Search for the cell housing the specified text and yield its [x, y] center coordinate. 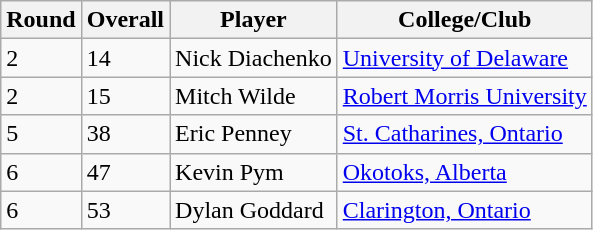
15 [125, 96]
14 [125, 58]
Nick Diachenko [254, 58]
Okotoks, Alberta [464, 172]
Round [41, 20]
Player [254, 20]
University of Delaware [464, 58]
Kevin Pym [254, 172]
College/Club [464, 20]
St. Catharines, Ontario [464, 134]
38 [125, 134]
5 [41, 134]
Dylan Goddard [254, 210]
Overall [125, 20]
Eric Penney [254, 134]
Clarington, Ontario [464, 210]
Mitch Wilde [254, 96]
Robert Morris University [464, 96]
53 [125, 210]
47 [125, 172]
